Detect which cell encompasses the target text, then output its (x, y) center coordinate. 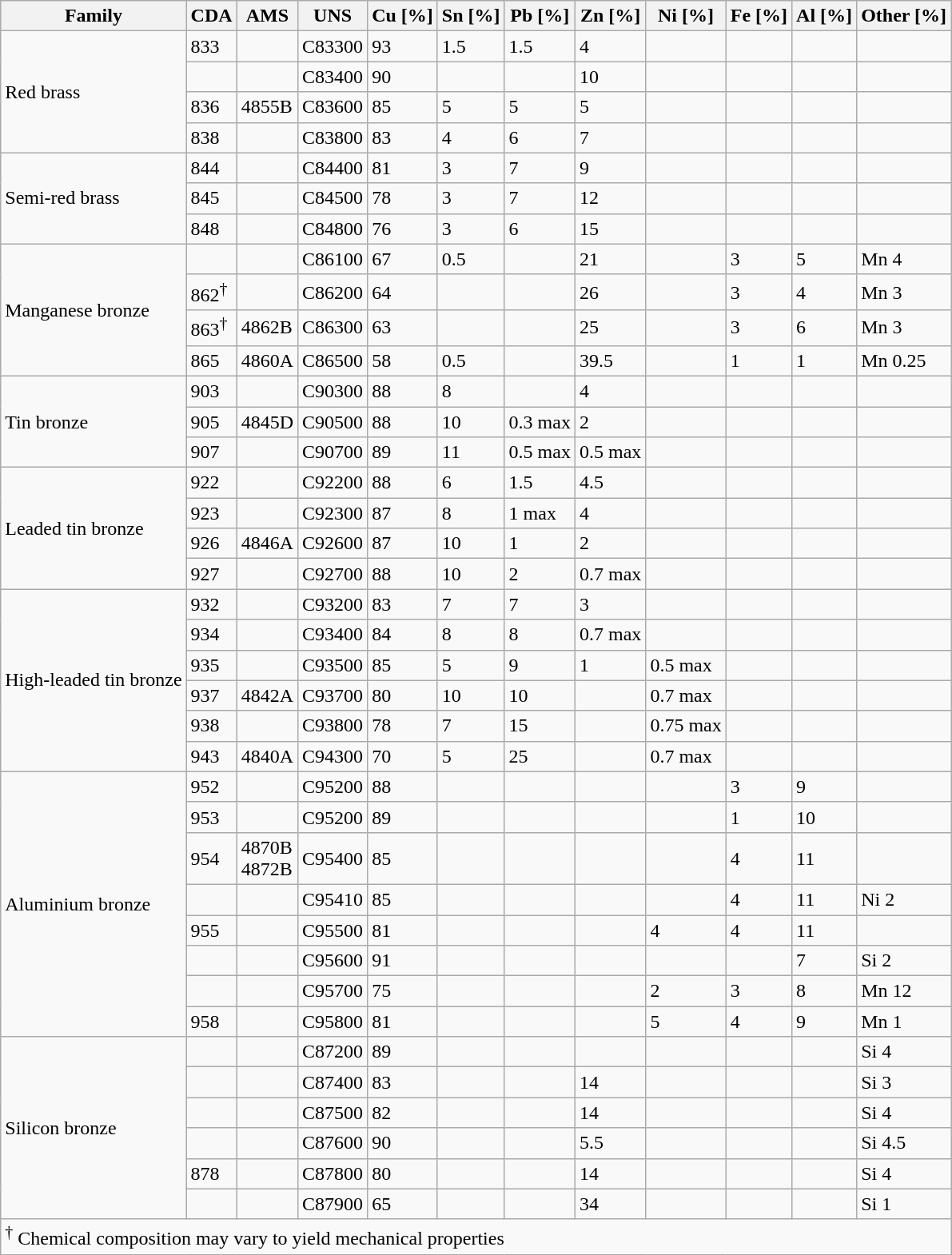
C87400 (333, 1082)
Semi-red brass (94, 198)
905 (211, 422)
67 (403, 259)
953 (211, 817)
923 (211, 513)
C93400 (333, 635)
903 (211, 391)
836 (211, 107)
958 (211, 1022)
91 (403, 961)
34 (610, 1204)
39.5 (610, 361)
58 (403, 361)
844 (211, 168)
Mn 1 (904, 1022)
4846A (267, 544)
Cu [%] (403, 16)
907 (211, 452)
1 max (540, 513)
Ni 2 (904, 899)
75 (403, 991)
Red brass (94, 92)
862† (211, 293)
Other [%] (904, 16)
Manganese bronze (94, 310)
C90300 (333, 391)
0.75 max (686, 726)
UNS (333, 16)
Si 1 (904, 1204)
Tin bronze (94, 421)
934 (211, 635)
Family (94, 16)
C84500 (333, 198)
C84800 (333, 229)
878 (211, 1173)
Al [%] (825, 16)
21 (610, 259)
C86200 (333, 293)
C83300 (333, 46)
Mn 0.25 (904, 361)
C86300 (333, 328)
C93500 (333, 665)
Mn 12 (904, 991)
5.5 (610, 1143)
Si 3 (904, 1082)
Ni [%] (686, 16)
4840A (267, 756)
935 (211, 665)
926 (211, 544)
26 (610, 293)
4.5 (610, 483)
Pb [%] (540, 16)
Aluminium bronze (94, 904)
4842A (267, 695)
C95500 (333, 930)
954 (211, 859)
C92300 (333, 513)
863† (211, 328)
C86500 (333, 361)
C92600 (333, 544)
C95410 (333, 899)
C87600 (333, 1143)
Si 4.5 (904, 1143)
838 (211, 137)
865 (211, 361)
82 (403, 1113)
952 (211, 787)
C95600 (333, 961)
C87200 (333, 1052)
C84400 (333, 168)
937 (211, 695)
4855B (267, 107)
955 (211, 930)
845 (211, 198)
C83600 (333, 107)
C83800 (333, 137)
12 (610, 198)
4860A (267, 361)
C93700 (333, 695)
932 (211, 604)
938 (211, 726)
C90700 (333, 452)
Mn 4 (904, 259)
C92700 (333, 574)
C86100 (333, 259)
76 (403, 229)
C87500 (333, 1113)
C87800 (333, 1173)
Zn [%] (610, 16)
C93200 (333, 604)
64 (403, 293)
0.3 max (540, 422)
922 (211, 483)
Si 2 (904, 961)
4845D (267, 422)
C95400 (333, 859)
4862B (267, 328)
Silicon bronze (94, 1128)
C95800 (333, 1022)
65 (403, 1204)
927 (211, 574)
93 (403, 46)
848 (211, 229)
84 (403, 635)
Fe [%] (759, 16)
C94300 (333, 756)
C93800 (333, 726)
Leaded tin bronze (94, 528)
70 (403, 756)
4870B4872B (267, 859)
AMS (267, 16)
63 (403, 328)
High-leaded tin bronze (94, 680)
Sn [%] (471, 16)
833 (211, 46)
CDA (211, 16)
C87900 (333, 1204)
C90500 (333, 422)
943 (211, 756)
† Chemical composition may vary to yield mechanical properties (476, 1237)
C83400 (333, 77)
C95700 (333, 991)
C92200 (333, 483)
